Find where the given text appears and provide that cell's center as (x, y) coordinate. 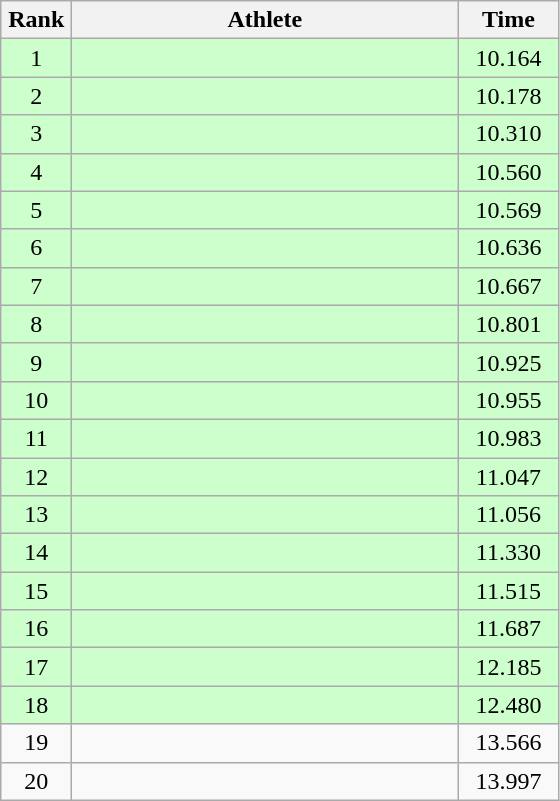
10.955 (508, 400)
11.687 (508, 629)
14 (36, 553)
12.480 (508, 705)
10.310 (508, 134)
4 (36, 172)
20 (36, 781)
16 (36, 629)
19 (36, 743)
10.801 (508, 324)
18 (36, 705)
11 (36, 438)
15 (36, 591)
10.667 (508, 286)
1 (36, 58)
10.569 (508, 210)
10.983 (508, 438)
13 (36, 515)
11.047 (508, 477)
Rank (36, 20)
13.566 (508, 743)
5 (36, 210)
13.997 (508, 781)
11.515 (508, 591)
3 (36, 134)
Time (508, 20)
7 (36, 286)
10.164 (508, 58)
12 (36, 477)
9 (36, 362)
10.636 (508, 248)
2 (36, 96)
10.560 (508, 172)
10.178 (508, 96)
6 (36, 248)
8 (36, 324)
12.185 (508, 667)
11.056 (508, 515)
10.925 (508, 362)
10 (36, 400)
11.330 (508, 553)
17 (36, 667)
Athlete (265, 20)
